From the cell containing the given text, extract its center point as (X, Y) coordinate. 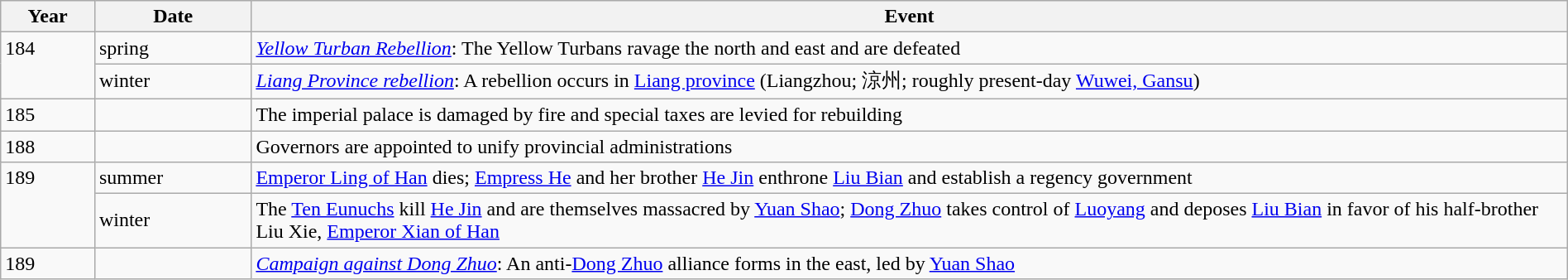
Year (48, 17)
184 (48, 66)
Governors are appointed to unify provincial administrations (910, 147)
The imperial palace is damaged by fire and special taxes are levied for rebuilding (910, 114)
spring (172, 48)
Date (172, 17)
Yellow Turban Rebellion: The Yellow Turbans ravage the north and east and are defeated (910, 48)
Campaign against Dong Zhuo: An anti-Dong Zhuo alliance forms in the east, led by Yuan Shao (910, 263)
Event (910, 17)
summer (172, 178)
Emperor Ling of Han dies; Empress He and her brother He Jin enthrone Liu Bian and establish a regency government (910, 178)
188 (48, 147)
Liang Province rebellion: A rebellion occurs in Liang province (Liangzhou; 涼州; roughly present-day Wuwei, Gansu) (910, 81)
185 (48, 114)
